Pinpoint the cell where the given text exists, returning its (x, y) midpoint coordinate. 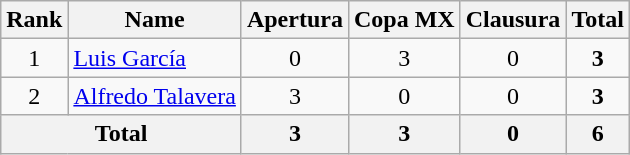
Clausura (513, 20)
6 (598, 134)
Apertura (294, 20)
Rank (34, 20)
Name (155, 20)
Alfredo Talavera (155, 96)
Luis García (155, 58)
2 (34, 96)
Copa MX (404, 20)
1 (34, 58)
